Detect which cell encompasses the target text, then output its (x, y) center coordinate. 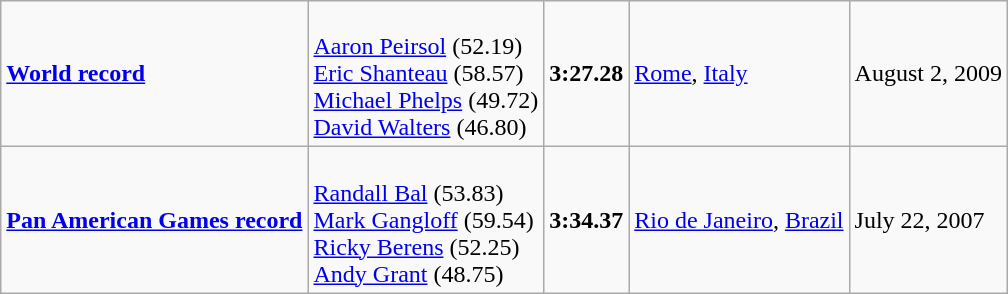
Rio de Janeiro, Brazil (739, 220)
World record (154, 74)
July 22, 2007 (928, 220)
Aaron Peirsol (52.19)Eric Shanteau (58.57)Michael Phelps (49.72)David Walters (46.80) (426, 74)
3:27.28 (586, 74)
August 2, 2009 (928, 74)
Rome, Italy (739, 74)
Randall Bal (53.83)Mark Gangloff (59.54)Ricky Berens (52.25)Andy Grant (48.75) (426, 220)
Pan American Games record (154, 220)
3:34.37 (586, 220)
